Capture the cell that displays the provided text and extract its (X, Y) central coordinate. 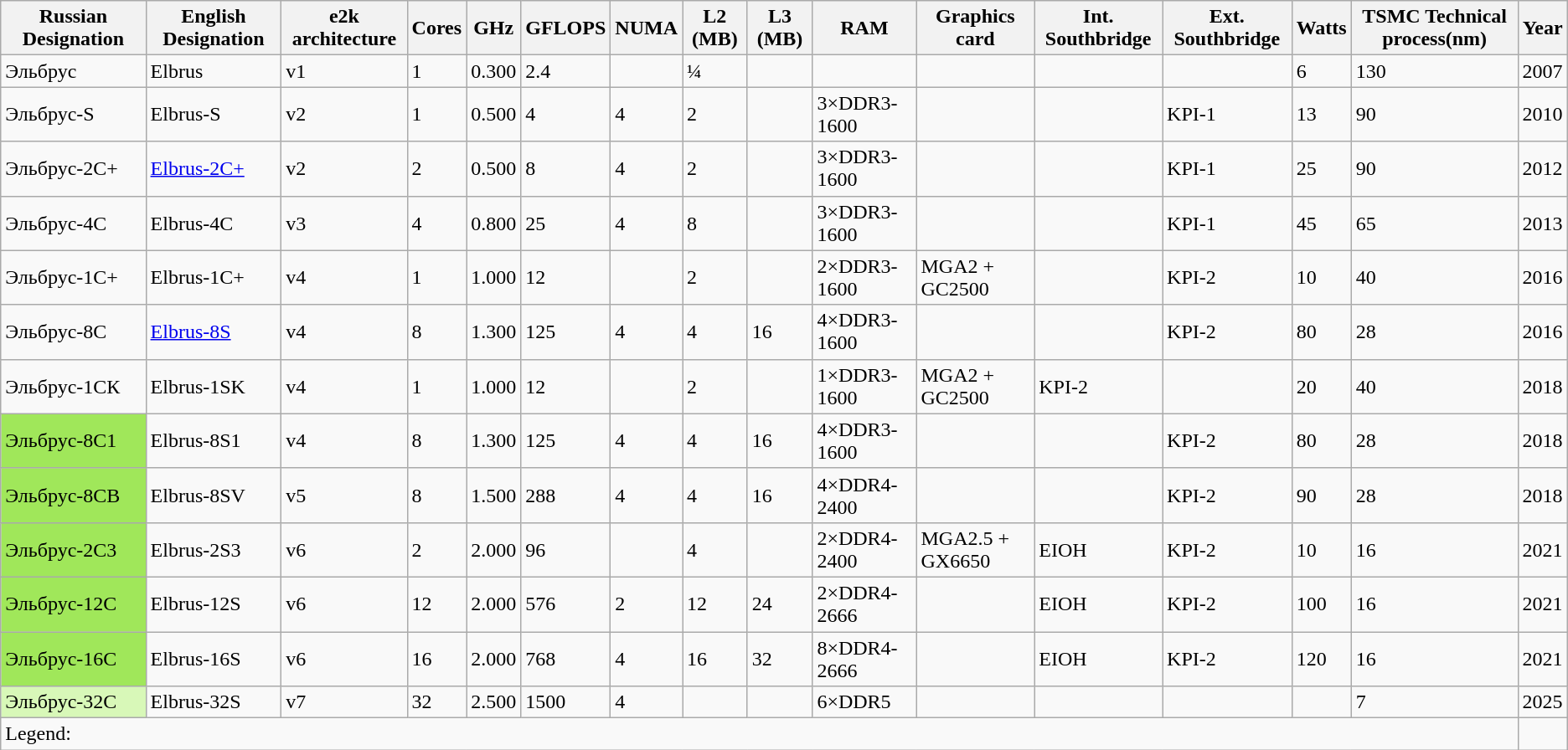
45 (1322, 223)
1500 (566, 702)
Эльбрус-1СК (74, 387)
Эльбрус-S (74, 114)
GHz (494, 28)
Elbrus-32S (214, 702)
0.800 (494, 223)
L2 (MB) (714, 28)
Эльбрус-8С1 (74, 440)
Elbrus-2S3 (214, 549)
2×DDR4-2666 (864, 604)
6 (1322, 71)
2×DDR4-2400 (864, 549)
RAM (864, 28)
Эльбрус (74, 71)
2.4 (566, 71)
e2k architecture (344, 28)
2012 (1543, 169)
100 (1322, 604)
24 (780, 604)
L3 (MB) (780, 28)
2007 (1543, 71)
Elbrus-8S1 (214, 440)
7 (1434, 702)
Эльбрус-1С+ (74, 278)
Elbrus-8SV (214, 496)
Elbrus-8S (214, 331)
Elbrus-1C+ (214, 278)
MGA2.5 + GX6650 (975, 549)
Int. Southbridge (1099, 28)
2010 (1543, 114)
Graphics card (975, 28)
4×DDR4-2400 (864, 496)
576 (566, 604)
2.500 (494, 702)
130 (1434, 71)
Russian Designation (74, 28)
Elbrus (214, 71)
Эльбрус-2С3 (74, 549)
TSMC Technical process(nm) (1434, 28)
13 (1322, 114)
8×DDR4-2666 (864, 658)
Ext. Southbridge (1228, 28)
Эльбрус-32C (74, 702)
Watts (1322, 28)
v3 (344, 223)
Эльбрус-4С (74, 223)
¼ (714, 71)
Elbrus-16S (214, 658)
v5 (344, 496)
2013 (1543, 223)
Эльбрус-8СВ (74, 496)
Elbrus-S (214, 114)
288 (566, 496)
Эльбрус-8С (74, 331)
6×DDR5 (864, 702)
96 (566, 549)
Legend: (759, 734)
Year (1543, 28)
120 (1322, 658)
Elbrus-2C+ (214, 169)
Эльбрус-2C+ (74, 169)
2×DDR3-1600 (864, 278)
Cores (437, 28)
v7 (344, 702)
Эльбрус-16C (74, 658)
Elbrus-1SK (214, 387)
2025 (1543, 702)
Elbrus-4C (214, 223)
0.300 (494, 71)
GFLOPS (566, 28)
Elbrus-12S (214, 604)
Эльбрус-12C (74, 604)
20 (1322, 387)
English Designation (214, 28)
1.500 (494, 496)
NUMA (647, 28)
768 (566, 658)
65 (1434, 223)
1×DDR3-1600 (864, 387)
v1 (344, 71)
